Pinpoint the cell where the given text exists, returning its (x, y) midpoint coordinate. 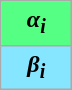
αi (36, 23)
βi (36, 67)
